Extract the (X, Y) coordinate from the center of the cell holding the provided text.  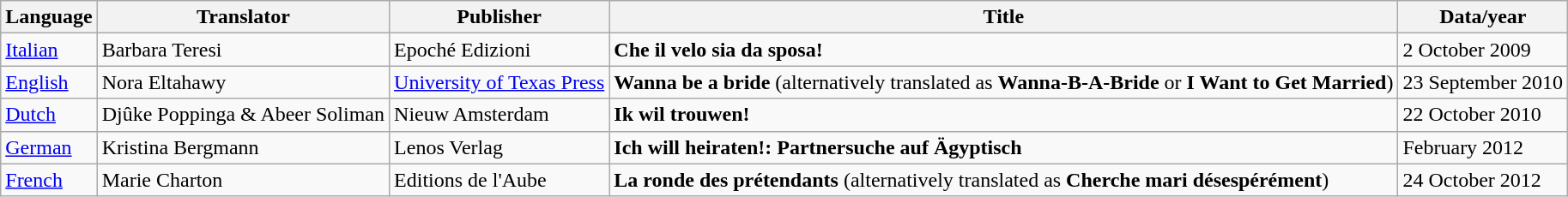
Publisher (499, 17)
23 September 2010 (1483, 82)
English (49, 82)
Dutch (49, 115)
February 2012 (1483, 147)
La ronde des prétendants (alternatively translated as Cherche mari désespérément) (1004, 180)
24 October 2012 (1483, 180)
Kristina Bergmann (243, 147)
Che il velo sia da sposa! (1004, 50)
Data/year (1483, 17)
Editions de l'Aube (499, 180)
Marie Charton (243, 180)
French (49, 180)
Ik wil trouwen! (1004, 115)
Nora Eltahawy (243, 82)
University of Texas Press (499, 82)
Language (49, 17)
Title (1004, 17)
Wanna be a bride (alternatively translated as Wanna-B-A-Bride or I Want to Get Married) (1004, 82)
Lenos Verlag (499, 147)
Ich will heiraten!: Partnersuche auf Ägyptisch (1004, 147)
Djûke Poppinga & Abeer Soliman (243, 115)
Nieuw Amsterdam (499, 115)
Translator (243, 17)
Italian (49, 50)
Barbara Teresi (243, 50)
German (49, 147)
2 October 2009 (1483, 50)
22 October 2010 (1483, 115)
Epoché Edizioni (499, 50)
